Return the (x, y) coordinate for the center point of the cell that contains the specified text.  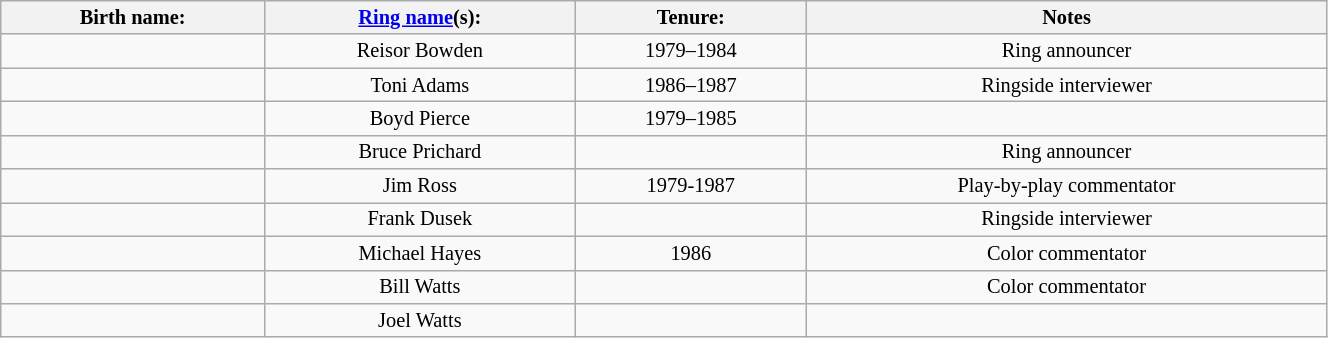
Bruce Prichard (420, 152)
1986–1987 (691, 85)
1979–1984 (691, 51)
Jim Ross (420, 186)
Tenure: (691, 17)
Play-by-play commentator (1067, 186)
Boyd Pierce (420, 118)
1986 (691, 253)
1979-1987 (691, 186)
Notes (1067, 17)
Joel Watts (420, 320)
Frank Dusek (420, 219)
Reisor Bowden (420, 51)
Michael Hayes (420, 253)
Birth name: (133, 17)
Toni Adams (420, 85)
Ring name(s): (420, 17)
1979–1985 (691, 118)
Bill Watts (420, 287)
